Pinpoint the cell where the given text exists, returning its [x, y] midpoint coordinate. 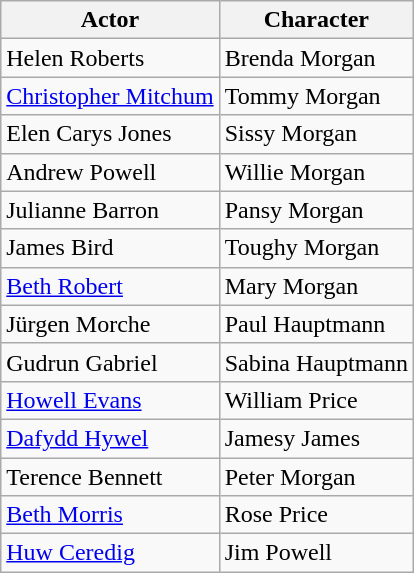
Rose Price [316, 515]
Jürgen Morche [110, 324]
Tommy Morgan [316, 96]
Andrew Powell [110, 172]
Beth Robert [110, 286]
Elen Carys Jones [110, 134]
Huw Ceredig [110, 553]
Brenda Morgan [316, 58]
Terence Bennett [110, 477]
Toughy Morgan [316, 248]
Paul Hauptmann [316, 324]
James Bird [110, 248]
Peter Morgan [316, 477]
Sabina Hauptmann [316, 362]
Helen Roberts [110, 58]
Christopher Mitchum [110, 96]
Pansy Morgan [316, 210]
Character [316, 20]
Dafydd Hywel [110, 438]
Jim Powell [316, 553]
Actor [110, 20]
Sissy Morgan [316, 134]
Julianne Barron [110, 210]
Gudrun Gabriel [110, 362]
Howell Evans [110, 400]
Beth Morris [110, 515]
Mary Morgan [316, 286]
William Price [316, 400]
Jamesy James [316, 438]
Willie Morgan [316, 172]
